Provide the (X, Y) coordinate of the cell's center where the given text is located.  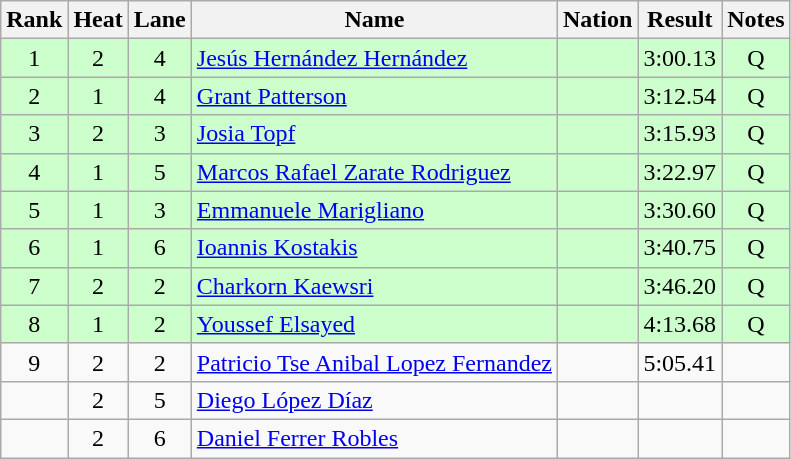
9 (34, 362)
Result (680, 20)
Heat (98, 20)
4:13.68 (680, 324)
5:05.41 (680, 362)
Rank (34, 20)
Youssef Elsayed (374, 324)
3:30.60 (680, 210)
Charkorn Kaewsri (374, 286)
Notes (756, 20)
3:15.93 (680, 134)
Josia Topf (374, 134)
3:40.75 (680, 248)
Ioannis Kostakis (374, 248)
3:22.97 (680, 172)
3:00.13 (680, 58)
Diego López Díaz (374, 400)
Jesús Hernández Hernández (374, 58)
Nation (597, 20)
3:12.54 (680, 96)
Daniel Ferrer Robles (374, 438)
Lane (160, 20)
Name (374, 20)
Patricio Tse Anibal Lopez Fernandez (374, 362)
8 (34, 324)
Emmanuele Marigliano (374, 210)
7 (34, 286)
Grant Patterson (374, 96)
Marcos Rafael Zarate Rodriguez (374, 172)
3:46.20 (680, 286)
